For the text-containing cell, return its midpoint in [X, Y] coordinate format. 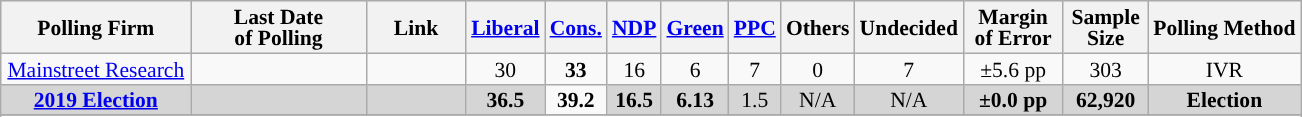
16 [634, 68]
30 [505, 68]
Mainstreet Research [96, 68]
2019 Election [96, 100]
6 [694, 68]
SampleSize [1106, 27]
±5.6 pp [1013, 68]
Last Dateof Polling [278, 27]
Election [1224, 100]
Liberal [505, 27]
303 [1106, 68]
IVR [1224, 68]
39.2 [576, 100]
±0.0 pp [1013, 100]
Undecided [909, 27]
62,920 [1106, 100]
Cons. [576, 27]
33 [576, 68]
1.5 [755, 100]
Polling Method [1224, 27]
0 [818, 68]
36.5 [505, 100]
Others [818, 27]
Polling Firm [96, 27]
16.5 [634, 100]
Marginof Error [1013, 27]
NDP [634, 27]
PPC [755, 27]
Green [694, 27]
6.13 [694, 100]
Link [416, 27]
